For the text-containing cell, return its midpoint in [X, Y] coordinate format. 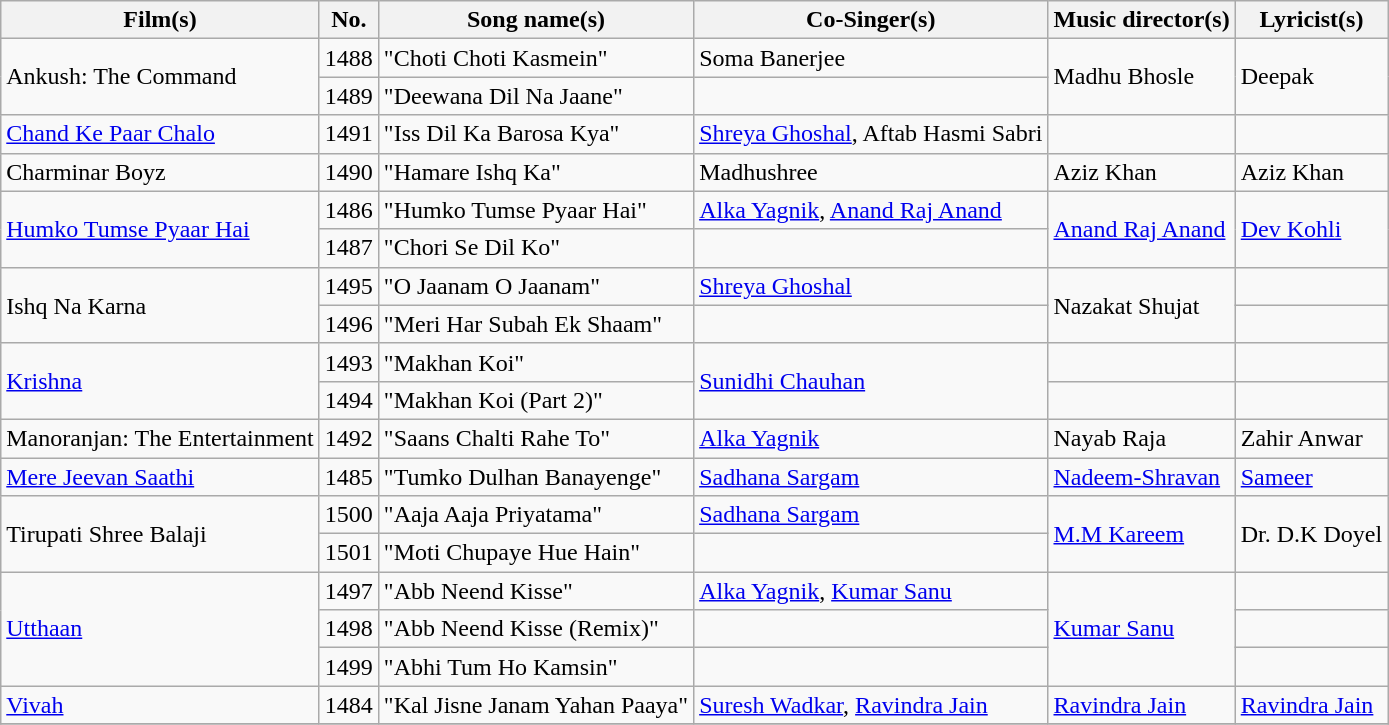
"Aaja Aaja Priyatama" [536, 515]
Alka Yagnik [871, 438]
Sunidhi Chauhan [871, 381]
Kumar Sanu [1142, 629]
1489 [348, 96]
Madhushree [871, 172]
1500 [348, 515]
Shreya Ghoshal, Aftab Hasmi Sabri [871, 134]
"Deewana Dil Na Jaane" [536, 96]
Vivah [160, 705]
Dr. D.K Doyel [1311, 534]
"O Jaanam O Jaanam" [536, 286]
"Abb Neend Kisse" [536, 591]
1485 [348, 477]
1501 [348, 553]
1495 [348, 286]
Deepak [1311, 77]
Music director(s) [1142, 20]
Co-Singer(s) [871, 20]
"Kal Jisne Janam Yahan Paaya" [536, 705]
1498 [348, 629]
No. [348, 20]
M.M Kareem [1142, 534]
1487 [348, 248]
Madhu Bhosle [1142, 77]
1493 [348, 362]
1494 [348, 400]
Humko Tumse Pyaar Hai [160, 229]
1491 [348, 134]
"Iss Dil Ka Barosa Kya" [536, 134]
Anand Raj Anand [1142, 229]
"Abhi Tum Ho Kamsin" [536, 667]
Krishna [160, 381]
"Makhan Koi" [536, 362]
"Humko Tumse Pyaar Hai" [536, 210]
"Moti Chupaye Hue Hain" [536, 553]
Manoranjan: The Entertainment [160, 438]
"Tumko Dulhan Banayenge" [536, 477]
Shreya Ghoshal [871, 286]
"Abb Neend Kisse (Remix)" [536, 629]
1484 [348, 705]
Song name(s) [536, 20]
Ishq Na Karna [160, 305]
Utthaan [160, 629]
1499 [348, 667]
1497 [348, 591]
Soma Banerjee [871, 58]
Chand Ke Paar Chalo [160, 134]
1486 [348, 210]
Sameer [1311, 477]
Lyricist(s) [1311, 20]
"Meri Har Subah Ek Shaam" [536, 324]
Alka Yagnik, Anand Raj Anand [871, 210]
Suresh Wadkar, Ravindra Jain [871, 705]
Nayab Raja [1142, 438]
"Makhan Koi (Part 2)" [536, 400]
1488 [348, 58]
"Chori Se Dil Ko" [536, 248]
Charminar Boyz [160, 172]
Zahir Anwar [1311, 438]
Mere Jeevan Saathi [160, 477]
1496 [348, 324]
Ankush: The Command [160, 77]
Alka Yagnik, Kumar Sanu [871, 591]
Nadeem-Shravan [1142, 477]
1490 [348, 172]
Dev Kohli [1311, 229]
Tirupati Shree Balaji [160, 534]
"Hamare Ishq Ka" [536, 172]
Film(s) [160, 20]
"Choti Choti Kasmein" [536, 58]
Nazakat Shujat [1142, 305]
"Saans Chalti Rahe To" [536, 438]
1492 [348, 438]
